Identify which cell holds the provided text, then report its (x, y) central coordinate. 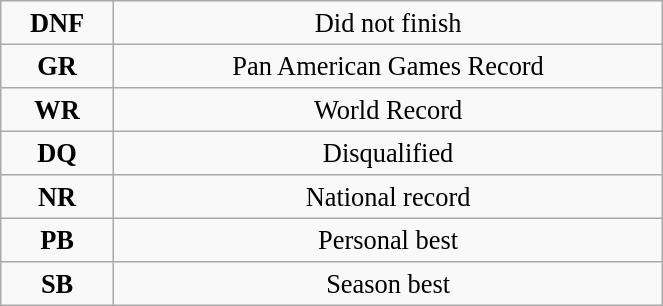
Disqualified (388, 153)
World Record (388, 109)
National record (388, 197)
Did not finish (388, 22)
NR (58, 197)
Personal best (388, 240)
PB (58, 240)
DQ (58, 153)
GR (58, 66)
SB (58, 284)
WR (58, 109)
Pan American Games Record (388, 66)
DNF (58, 22)
Season best (388, 284)
